Provide the [x, y] coordinate of the cell's center where the given text is located.  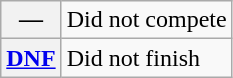
— [31, 20]
Did not compete [146, 20]
DNF [31, 58]
Did not finish [146, 58]
